Return the (X, Y) coordinate for the center point of the cell that contains the specified text.  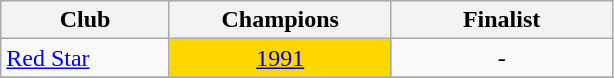
Club (86, 20)
- (502, 58)
1991 (280, 58)
Champions (280, 20)
Finalist (502, 20)
Red Star (86, 58)
